Determine the [x, y] coordinate at the center of the cell enclosing the given text.  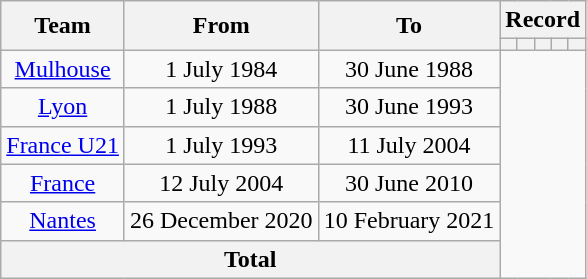
30 June 1993 [409, 107]
Record [543, 20]
1 July 1988 [221, 107]
30 June 1988 [409, 69]
France [63, 183]
11 July 2004 [409, 145]
Lyon [63, 107]
10 February 2021 [409, 221]
Mulhouse [63, 69]
Team [63, 26]
30 June 2010 [409, 183]
Nantes [63, 221]
1 July 1984 [221, 69]
From [221, 26]
1 July 1993 [221, 145]
12 July 2004 [221, 183]
France U21 [63, 145]
26 December 2020 [221, 221]
To [409, 26]
Total [250, 259]
